For the text-containing cell, return its midpoint in (X, Y) coordinate format. 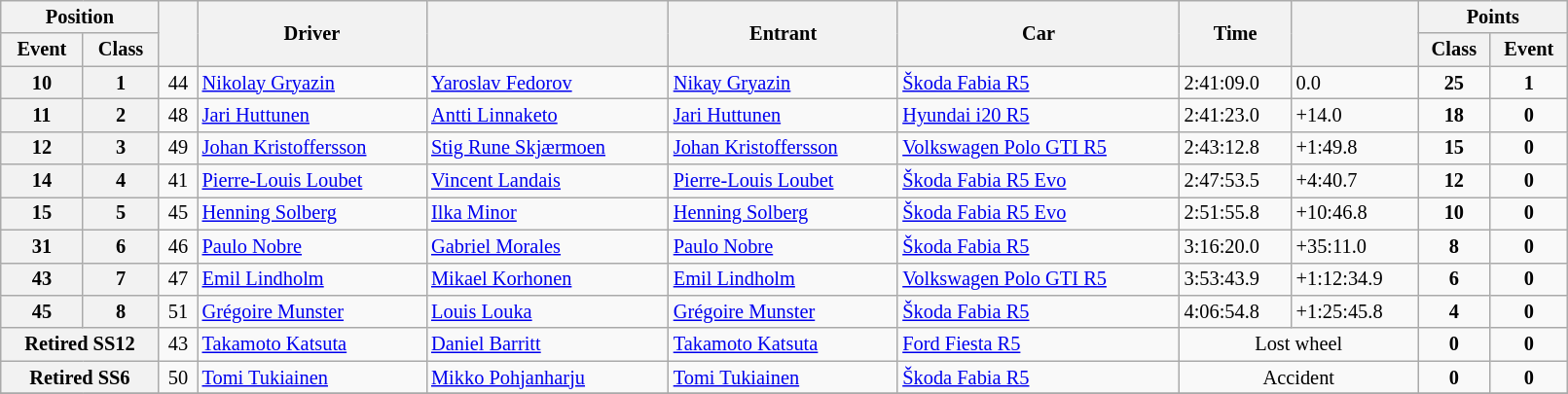
Stig Rune Skjærmoen (547, 148)
7 (121, 279)
Lost wheel (1298, 344)
Daniel Barritt (547, 344)
Gabriel Morales (547, 246)
3:53:43.9 (1236, 279)
+1:49.8 (1355, 148)
Vincent Landais (547, 181)
Nikay Gryazin (783, 83)
41 (178, 181)
Mikko Pohjanharju (547, 377)
Hyundai i20 R5 (1038, 115)
48 (178, 115)
Ford Fiesta R5 (1038, 344)
49 (178, 148)
Retired SS12 (80, 344)
Yaroslav Fedorov (547, 83)
Accident (1298, 377)
31 (42, 246)
2:41:09.0 (1236, 83)
+35:11.0 (1355, 246)
50 (178, 377)
5 (121, 213)
Position (80, 17)
2 (121, 115)
Louis Louka (547, 311)
Points (1493, 17)
Time (1236, 33)
51 (178, 311)
25 (1454, 83)
Car (1038, 33)
2:43:12.8 (1236, 148)
+1:12:34.9 (1355, 279)
47 (178, 279)
14 (42, 181)
2:41:23.0 (1236, 115)
Antti Linnaketo (547, 115)
11 (42, 115)
Nikolay Gryazin (311, 83)
Mikael Korhonen (547, 279)
Ilka Minor (547, 213)
Retired SS6 (80, 377)
+10:46.8 (1355, 213)
Driver (311, 33)
0.0 (1355, 83)
2:47:53.5 (1236, 181)
46 (178, 246)
4:06:54.8 (1236, 311)
18 (1454, 115)
3 (121, 148)
+14.0 (1355, 115)
3:16:20.0 (1236, 246)
2:51:55.8 (1236, 213)
+1:25:45.8 (1355, 311)
Entrant (783, 33)
44 (178, 83)
+4:40.7 (1355, 181)
